Return [x, y] of the center of cell containing provided text 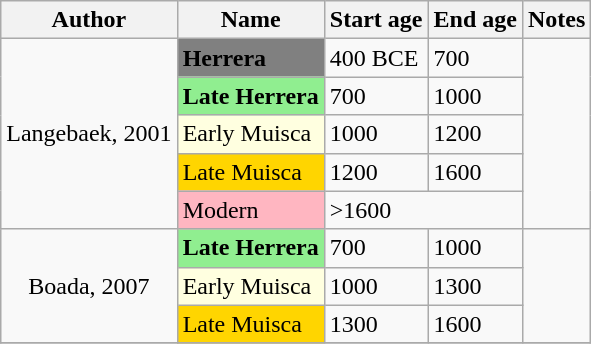
Modern [250, 210]
400 BCE [376, 58]
Langebaek, 2001 [89, 134]
>1600 [423, 210]
Name [250, 20]
Author [89, 20]
Boada, 2007 [89, 286]
End age [475, 20]
Notes [556, 20]
Herrera [250, 58]
Start age [376, 20]
